Locate the cell with the specified text and output its (x, y) center coordinate. 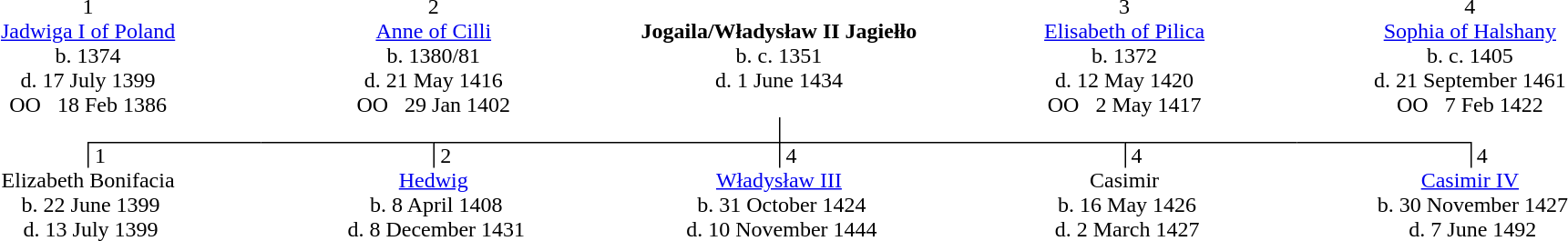
1 (175, 155)
2 (520, 155)
